Determine the [x, y] coordinate at the center of the cell enclosing the given text.  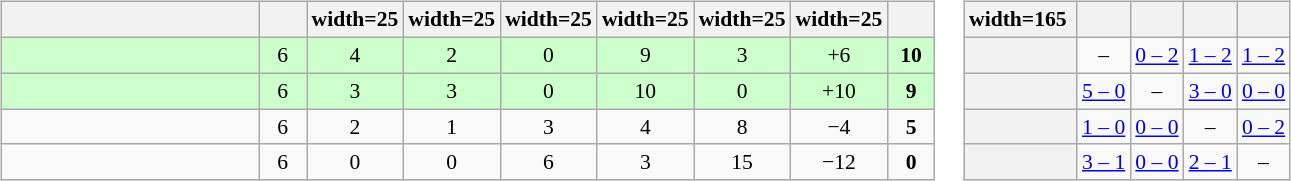
1 [452, 127]
8 [742, 127]
5 – 0 [1104, 91]
1 – 0 [1104, 127]
3 – 1 [1104, 162]
2 – 1 [1210, 162]
−4 [838, 127]
+10 [838, 91]
+6 [838, 55]
width=165 [1020, 20]
−12 [838, 162]
15 [742, 162]
3 – 0 [1210, 91]
5 [911, 127]
